Determine the [x, y] coordinate at the center of the cell enclosing the given text.  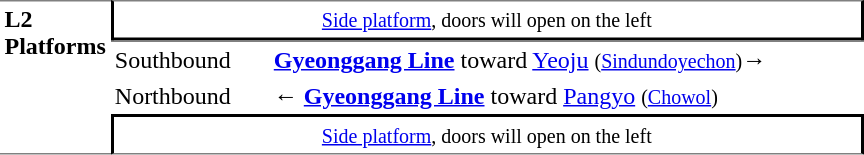
L2Platforms [55, 77]
Gyeonggang Line toward Yeoju (Sindundoyechon)→ [566, 59]
Southbound [190, 59]
Northbound [190, 96]
← Gyeonggang Line toward Pangyo (Chowol) [566, 96]
